Detect which cell encompasses the target text, then output its (X, Y) center coordinate. 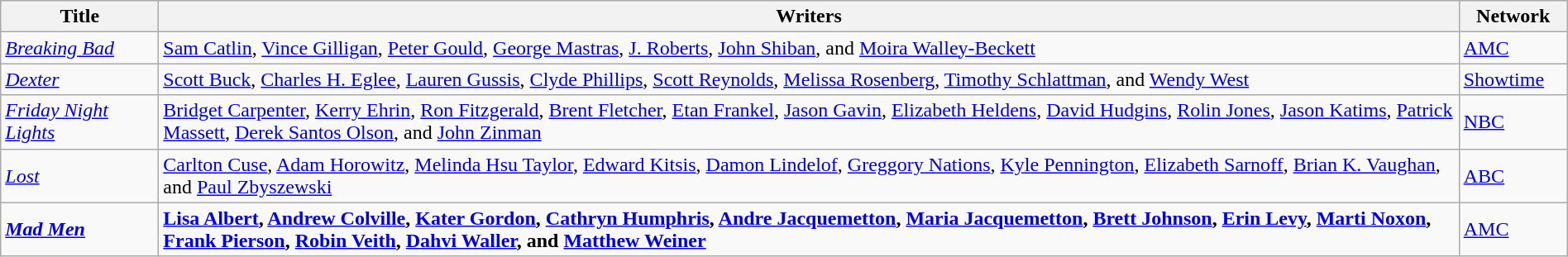
Network (1513, 17)
Friday Night Lights (79, 122)
Showtime (1513, 79)
ABC (1513, 175)
Sam Catlin, Vince Gilligan, Peter Gould, George Mastras, J. Roberts, John Shiban, and Moira Walley-Beckett (809, 48)
Mad Men (79, 230)
NBC (1513, 122)
Lost (79, 175)
Breaking Bad (79, 48)
Writers (809, 17)
Scott Buck, Charles H. Eglee, Lauren Gussis, Clyde Phillips, Scott Reynolds, Melissa Rosenberg, Timothy Schlattman, and Wendy West (809, 79)
Dexter (79, 79)
Title (79, 17)
